Return the (X, Y) coordinate for the center point of the cell that contains the specified text.  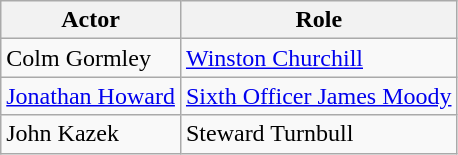
Role (318, 20)
John Kazek (91, 134)
Jonathan Howard (91, 96)
Colm Gormley (91, 58)
Actor (91, 20)
Steward Turnbull (318, 134)
Sixth Officer James Moody (318, 96)
Winston Churchill (318, 58)
